Scan for the cell matching the given text and deliver its [X, Y] coordinate at center. 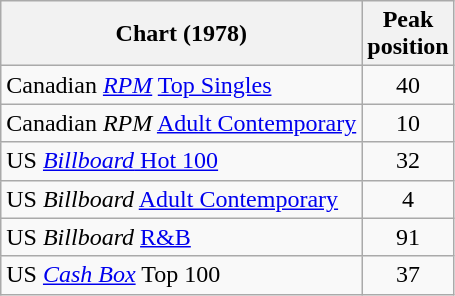
Chart (1978) [182, 34]
Canadian RPM Top Singles [182, 85]
US Cash Box Top 100 [182, 275]
37 [408, 275]
32 [408, 161]
US Billboard Adult Contemporary [182, 199]
40 [408, 85]
4 [408, 199]
Canadian RPM Adult Contemporary [182, 123]
US Billboard Hot 100 [182, 161]
Peakposition [408, 34]
10 [408, 123]
US Billboard R&B [182, 237]
91 [408, 237]
